Search for the cell housing the specified text and yield its (x, y) center coordinate. 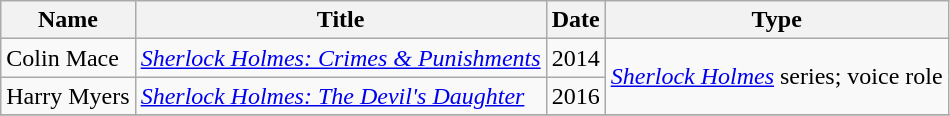
Date (576, 20)
Sherlock Holmes: Crimes & Punishments (340, 58)
Harry Myers (68, 96)
2014 (576, 58)
Sherlock Holmes series; voice role (776, 77)
Sherlock Holmes: The Devil's Daughter (340, 96)
Type (776, 20)
Title (340, 20)
2016 (576, 96)
Colin Mace (68, 58)
Name (68, 20)
